Scan for the cell matching the given text and deliver its [X, Y] coordinate at center. 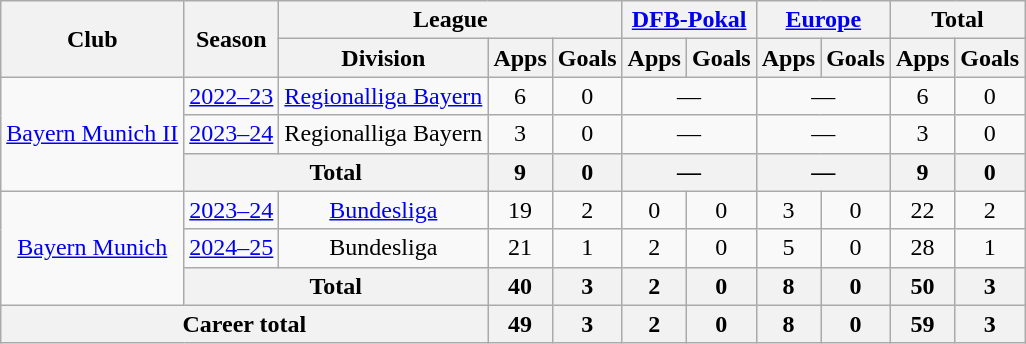
50 [922, 286]
Bayern Munich II [92, 134]
19 [520, 210]
22 [922, 210]
Club [92, 39]
DFB-Pokal [689, 20]
28 [922, 248]
Europe [823, 20]
Bayern Munich [92, 248]
59 [922, 324]
2024–25 [232, 248]
Season [232, 39]
21 [520, 248]
40 [520, 286]
League [450, 20]
2022–23 [232, 96]
49 [520, 324]
Career total [244, 324]
Division [384, 58]
5 [788, 248]
